Output the (X, Y) coordinate of the center of the cell containing the given text.  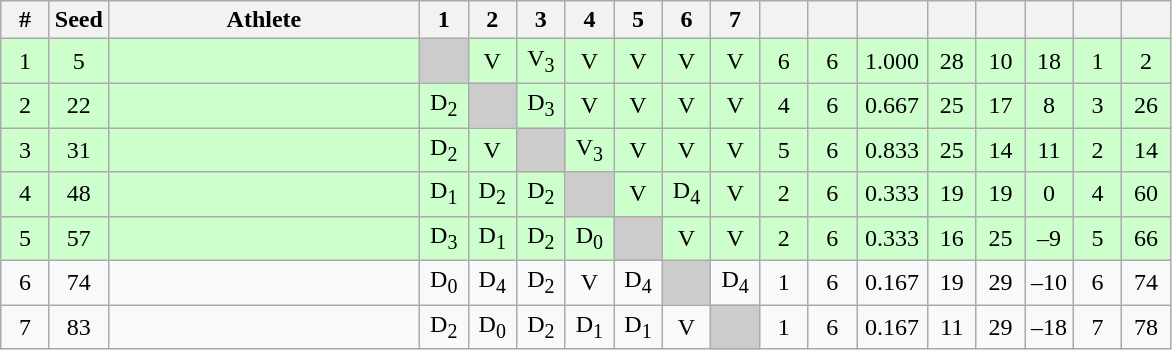
66 (1146, 238)
–10 (1050, 283)
18 (1050, 61)
1.000 (892, 61)
17 (1000, 105)
–9 (1050, 238)
48 (78, 194)
–18 (1050, 327)
57 (78, 238)
28 (952, 61)
83 (78, 327)
Seed (78, 20)
8 (1050, 105)
0.833 (892, 150)
Athlete (264, 20)
31 (78, 150)
78 (1146, 327)
0 (1050, 194)
16 (952, 238)
26 (1146, 105)
# (26, 20)
60 (1146, 194)
10 (1000, 61)
0.667 (892, 105)
22 (78, 105)
